Identify which cell holds the provided text, then report its [X, Y] central coordinate. 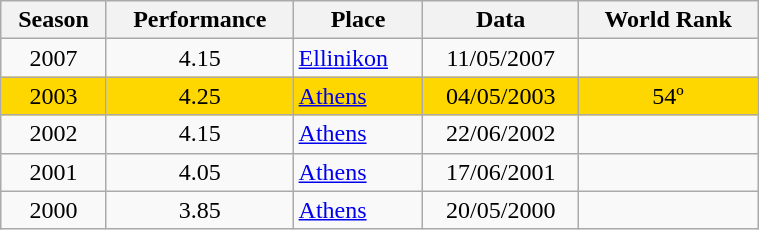
11/05/2007 [501, 58]
Season [54, 20]
04/05/2003 [501, 96]
Data [501, 20]
2002 [54, 134]
54º [668, 96]
3.85 [200, 210]
22/06/2002 [501, 134]
Ellinikon [358, 58]
4.25 [200, 96]
20/05/2000 [501, 210]
2007 [54, 58]
Performance [200, 20]
4.05 [200, 172]
2001 [54, 172]
Place [358, 20]
2003 [54, 96]
2000 [54, 210]
17/06/2001 [501, 172]
World Rank [668, 20]
